Identify which cell holds the provided text, then report its [x, y] central coordinate. 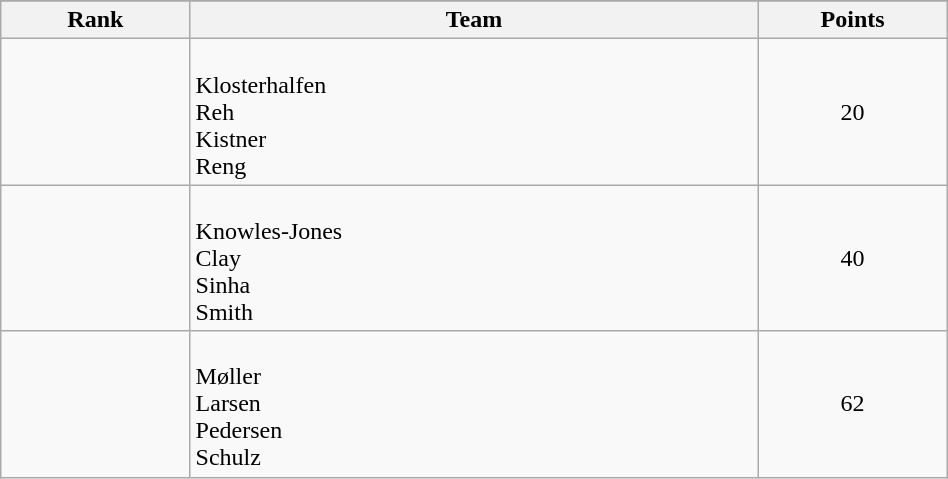
Rank [96, 20]
Points [852, 20]
20 [852, 112]
62 [852, 404]
40 [852, 258]
KlosterhalfenRehKistnerReng [474, 112]
Knowles-JonesClaySinhaSmith [474, 258]
Team [474, 20]
MøllerLarsenPedersenSchulz [474, 404]
